Return (X, Y) of the center of cell containing provided text 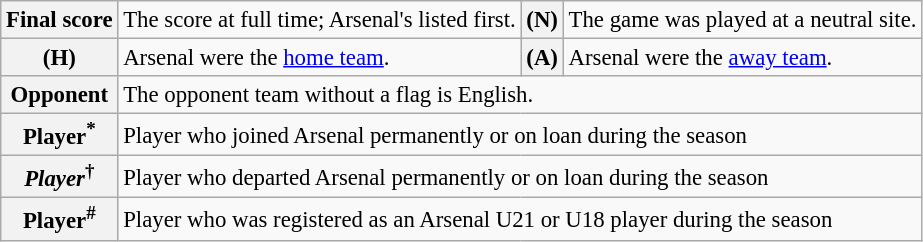
Opponent (60, 95)
Player who joined Arsenal permanently or on loan during the season (520, 135)
Final score (60, 20)
Player† (60, 177)
(H) (60, 58)
The opponent team without a flag is English. (520, 95)
The score at full time; Arsenal's listed first. (320, 20)
Arsenal were the home team. (320, 58)
Arsenal were the away team. (742, 58)
The game was played at a neutral site. (742, 20)
Player* (60, 135)
Player# (60, 219)
Player who departed Arsenal permanently or on loan during the season (520, 177)
(N) (542, 20)
Player who was registered as an Arsenal U21 or U18 player during the season (520, 219)
(A) (542, 58)
